Extract the [X, Y] coordinate from the center of the cell holding the provided text.  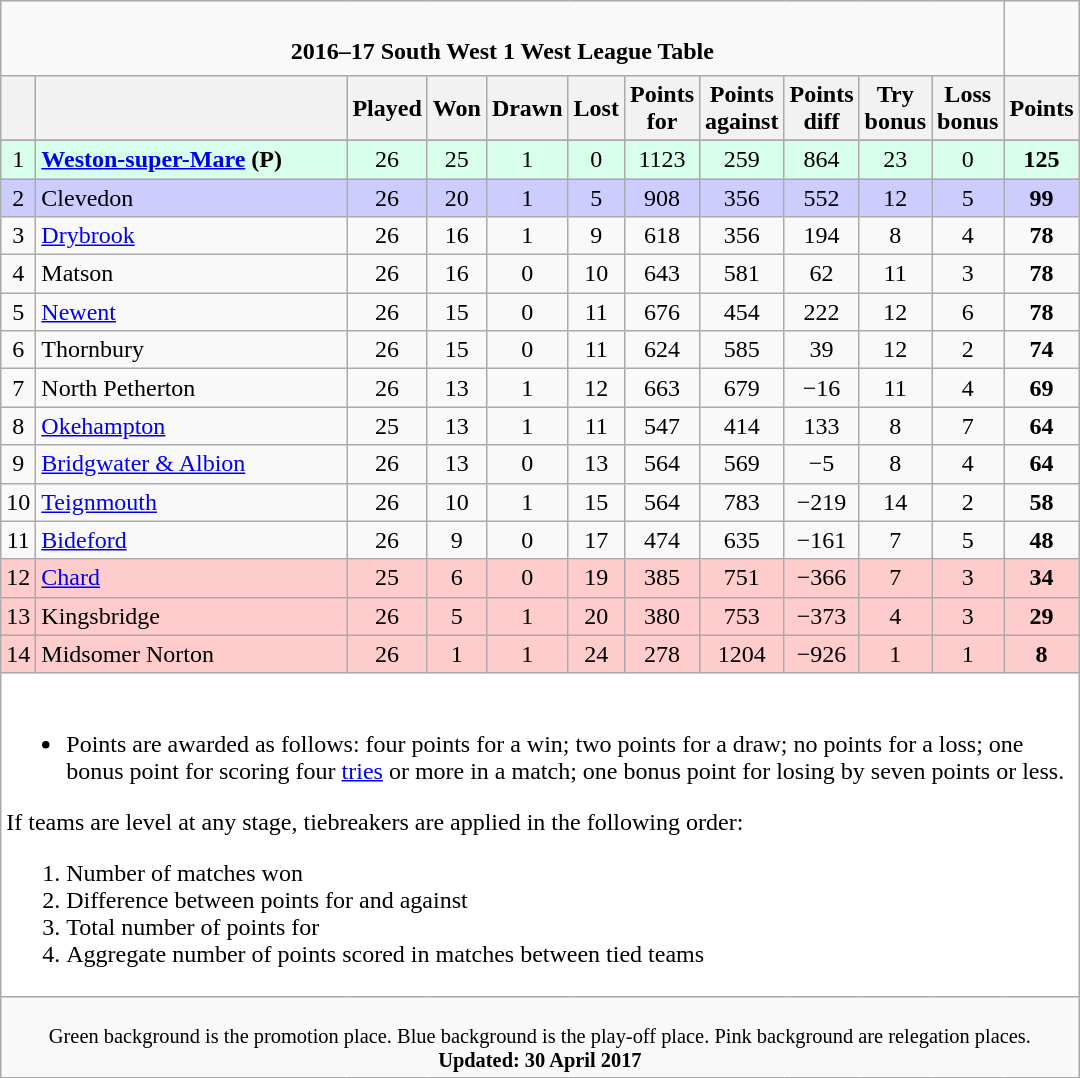
Midsomer Norton [192, 654]
385 [662, 578]
Matson [192, 274]
17 [596, 540]
−161 [822, 540]
74 [1042, 350]
454 [742, 312]
Newent [192, 312]
547 [662, 426]
Thornbury [192, 350]
Weston-super-Mare (P) [192, 159]
474 [662, 540]
Bridgwater & Albion [192, 464]
24 [596, 654]
1123 [662, 159]
278 [662, 654]
69 [1042, 388]
783 [742, 502]
194 [822, 236]
Kingsbridge [192, 616]
−366 [822, 578]
−926 [822, 654]
23 [895, 159]
29 [1042, 616]
Played [387, 108]
North Petherton [192, 388]
Drawn [527, 108]
864 [822, 159]
39 [822, 350]
−16 [822, 388]
624 [662, 350]
58 [1042, 502]
635 [742, 540]
Teignmouth [192, 502]
581 [742, 274]
48 [1042, 540]
643 [662, 274]
19 [596, 578]
222 [822, 312]
Lost [596, 108]
1204 [742, 654]
Try bonus [895, 108]
34 [1042, 578]
125 [1042, 159]
414 [742, 426]
99 [1042, 197]
Loss bonus [968, 108]
751 [742, 578]
259 [742, 159]
62 [822, 274]
Chard [192, 578]
676 [662, 312]
Drybrook [192, 236]
133 [822, 426]
679 [742, 388]
Won [456, 108]
663 [662, 388]
Points diff [822, 108]
Green background is the promotion place. Blue background is the play-off place. Pink background are relegation places. Updated: 30 April 2017 [540, 1036]
Bideford [192, 540]
552 [822, 197]
380 [662, 616]
585 [742, 350]
Points for [662, 108]
569 [742, 464]
−373 [822, 616]
618 [662, 236]
Okehampton [192, 426]
753 [742, 616]
Points against [742, 108]
−5 [822, 464]
Points [1042, 108]
908 [662, 197]
−219 [822, 502]
Clevedon [192, 197]
